Extract the [X, Y] coordinate from the center of the cell holding the provided text.  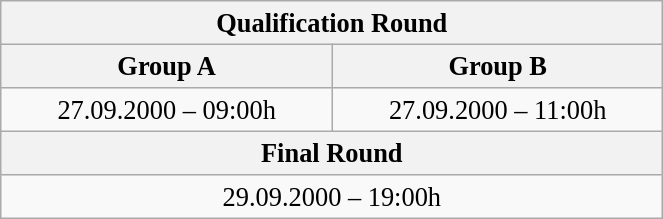
Group A [167, 66]
29.09.2000 – 19:00h [332, 197]
Qualification Round [332, 22]
27.09.2000 – 09:00h [167, 109]
Group B [497, 66]
27.09.2000 – 11:00h [497, 109]
Final Round [332, 153]
